Return [X, Y] of the center of cell containing provided text 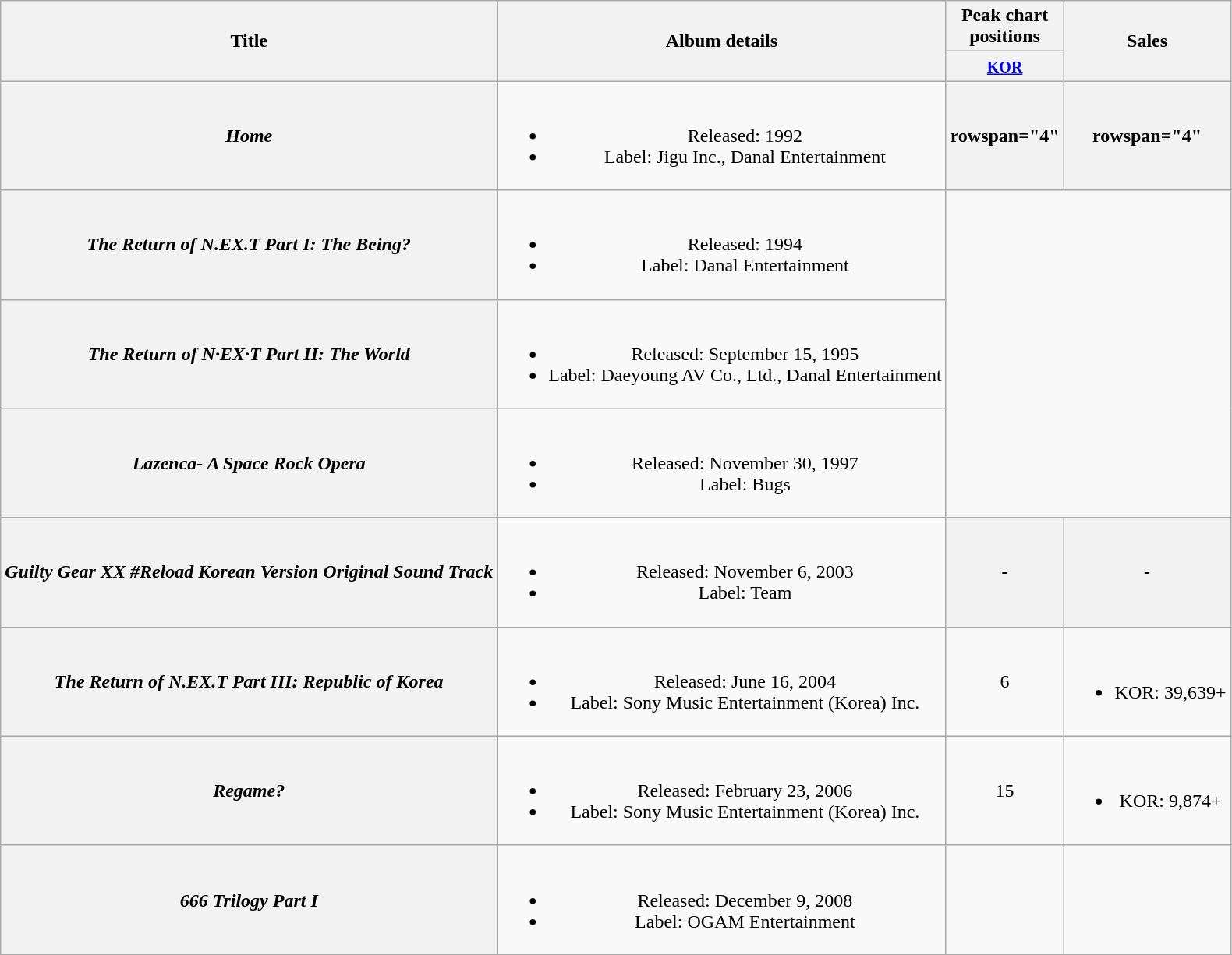
6 [1004, 681]
666 Trilogy Part I [250, 900]
The Return of N·EX·T Part II: The World [250, 354]
The Return of N.EX.T Part I: The Being? [250, 245]
Released: November 30, 1997Label: Bugs [722, 463]
Released: September 15, 1995Label: Daeyoung AV Co., Ltd., Danal Entertainment [722, 354]
Released: February 23, 2006Label: Sony Music Entertainment (Korea) Inc. [722, 791]
Released: November 6, 2003Label: Team [722, 572]
Released: 1994Label: Danal Entertainment [722, 245]
Released: June 16, 2004Label: Sony Music Entertainment (Korea) Inc. [722, 681]
Album details [722, 41]
KOR: 9,874+ [1147, 791]
Home [250, 136]
Title [250, 41]
Released: 1992Label: Jigu Inc., Danal Entertainment [722, 136]
Sales [1147, 41]
Peak chart positions [1004, 27]
The Return of N.EX.T Part III: Republic of Korea [250, 681]
KOR [1004, 66]
Regame? [250, 791]
15 [1004, 791]
KOR: 39,639+ [1147, 681]
Guilty Gear XX #Reload Korean Version Original Sound Track [250, 572]
Released: December 9, 2008Label: OGAM Entertainment [722, 900]
Lazenca- A Space Rock Opera [250, 463]
